Scan for the cell matching the given text and deliver its [X, Y] coordinate at center. 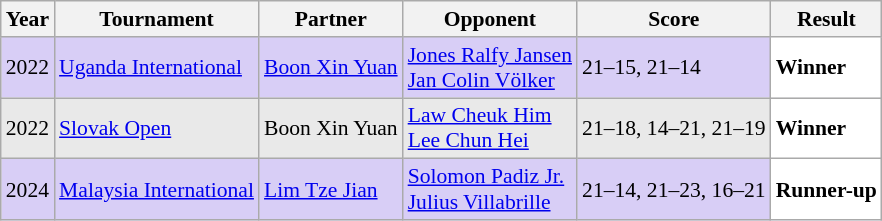
Jones Ralfy Jansen Jan Colin Völker [490, 68]
2024 [28, 190]
Law Cheuk Him Lee Chun Hei [490, 128]
Slovak Open [156, 128]
21–14, 21–23, 16–21 [674, 190]
Opponent [490, 19]
Score [674, 19]
Year [28, 19]
Uganda International [156, 68]
21–18, 14–21, 21–19 [674, 128]
Lim Tze Jian [331, 190]
Runner-up [826, 190]
Result [826, 19]
Partner [331, 19]
21–15, 21–14 [674, 68]
Malaysia International [156, 190]
Solomon Padiz Jr. Julius Villabrille [490, 190]
Tournament [156, 19]
